Pinpoint the cell where the given text exists, returning its [x, y] midpoint coordinate. 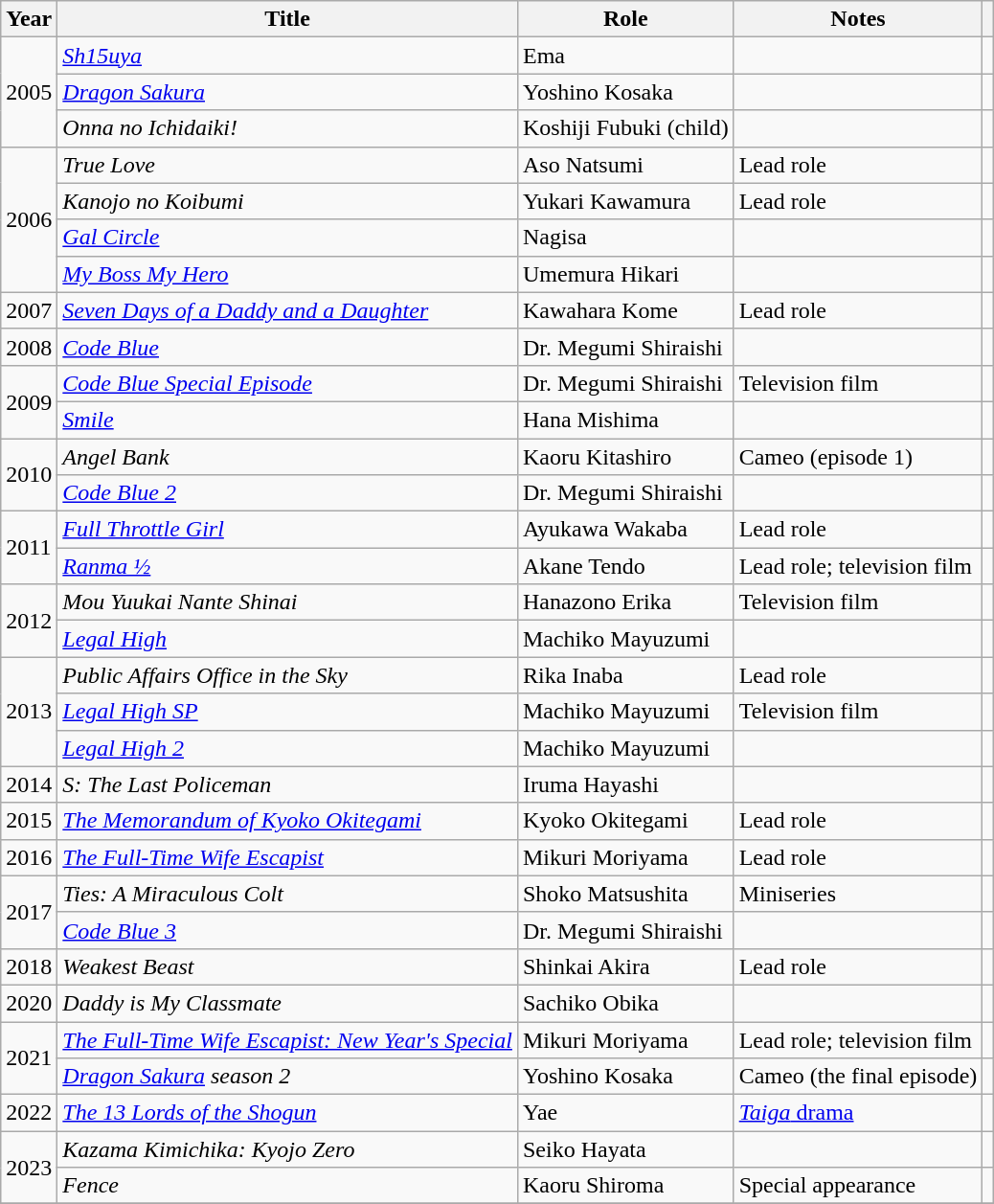
Yukari Kawamura [625, 201]
Shinkai Akira [625, 966]
Code Blue 2 [287, 493]
Ema [625, 56]
2021 [29, 1057]
Public Affairs Office in the Sky [287, 675]
The Full-Time Wife Escapist [287, 857]
2022 [29, 1113]
2016 [29, 857]
Kaoru Kitashiro [625, 457]
Iruma Hayashi [625, 784]
2006 [29, 219]
The Full-Time Wife Escapist: New Year's Special [287, 1039]
Hana Mishima [625, 420]
Nagisa [625, 238]
2020 [29, 1003]
Ties: A Miraculous Colt [287, 894]
2012 [29, 621]
Kawahara Kome [625, 310]
Akane Tendo [625, 566]
S: The Last Policeman [287, 784]
Aso Natsumi [625, 165]
Year [29, 19]
Dragon Sakura [287, 92]
Rika Inaba [625, 675]
Gal Circle [287, 238]
Seiko Hayata [625, 1149]
Onna no Ichidaiki! [287, 128]
Mou Yuukai Nante Shinai [287, 602]
Kazama Kimichika: Kyojo Zero [287, 1149]
Special appearance [858, 1186]
Code Blue 3 [287, 930]
Legal High [287, 639]
Ranma ½ [287, 566]
2005 [29, 92]
Seven Days of a Daddy and a Daughter [287, 310]
Hanazono Erika [625, 602]
Kyoko Okitegami [625, 821]
Title [287, 19]
2010 [29, 475]
Cameo (the final episode) [858, 1077]
Cameo (episode 1) [858, 457]
Code Blue Special Episode [287, 383]
Weakest Beast [287, 966]
Sh15uya [287, 56]
2007 [29, 310]
Miniseries [858, 894]
Umemura Hikari [625, 274]
2017 [29, 912]
2014 [29, 784]
Notes [858, 19]
Ayukawa Wakaba [625, 530]
Koshiji Fubuki (child) [625, 128]
Full Throttle Girl [287, 530]
2011 [29, 548]
Kanojo no Koibumi [287, 201]
Yae [625, 1113]
2009 [29, 401]
Angel Bank [287, 457]
True Love [287, 165]
Daddy is My Classmate [287, 1003]
2023 [29, 1168]
2013 [29, 712]
Taiga drama [858, 1113]
Kaoru Shiroma [625, 1186]
2018 [29, 966]
Legal High SP [287, 712]
Smile [287, 420]
Fence [287, 1186]
The 13 Lords of the Shogun [287, 1113]
Sachiko Obika [625, 1003]
2015 [29, 821]
Legal High 2 [287, 748]
Role [625, 19]
2008 [29, 347]
Shoko Matsushita [625, 894]
Dragon Sakura season 2 [287, 1077]
My Boss My Hero [287, 274]
The Memorandum of Kyoko Okitegami [287, 821]
Code Blue [287, 347]
